For the text-containing cell, return its midpoint in [X, Y] coordinate format. 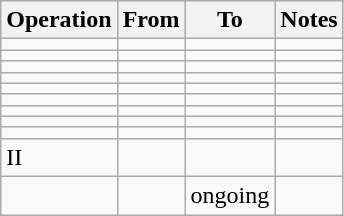
From [151, 20]
To [230, 20]
Notes [309, 20]
ongoing [230, 195]
II [59, 157]
Operation [59, 20]
